Extract the [x, y] coordinate from the center of the cell holding the provided text.  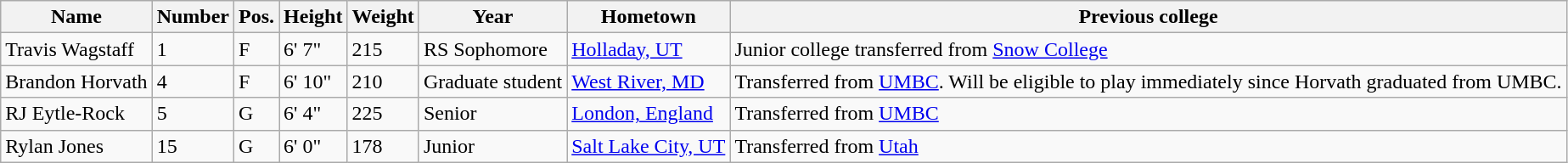
6' 10" [313, 81]
Junior [492, 146]
Holladay, UT [649, 49]
Transferred from UMBC. Will be eligible to play immediately since Horvath graduated from UMBC. [1148, 81]
Junior college transferred from Snow College [1148, 49]
Transferred from Utah [1148, 146]
215 [383, 49]
6' 7" [313, 49]
225 [383, 114]
Pos. [256, 17]
Name [76, 17]
West River, MD [649, 81]
RS Sophomore [492, 49]
178 [383, 146]
Weight [383, 17]
Graduate student [492, 81]
Height [313, 17]
1 [193, 49]
210 [383, 81]
Rylan Jones [76, 146]
Year [492, 17]
Travis Wagstaff [76, 49]
Senior [492, 114]
Previous college [1148, 17]
6' 0" [313, 146]
Number [193, 17]
Transferred from UMBC [1148, 114]
5 [193, 114]
Salt Lake City, UT [649, 146]
Hometown [649, 17]
6' 4" [313, 114]
London, England [649, 114]
RJ Eytle-Rock [76, 114]
4 [193, 81]
15 [193, 146]
Brandon Horvath [76, 81]
